Return the (x, y) coordinate for the center point of the cell that contains the specified text.  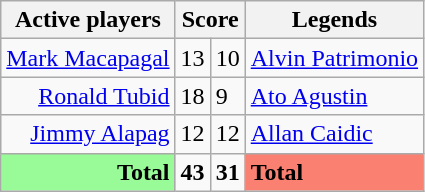
Alvin Patrimonio (334, 58)
Score (210, 20)
Jimmy Alapag (88, 134)
Legends (334, 20)
Active players (88, 20)
Ronald Tubid (88, 96)
Mark Macapagal (88, 58)
13 (192, 58)
Allan Caidic (334, 134)
43 (192, 172)
18 (192, 96)
31 (228, 172)
Ato Agustin (334, 96)
9 (228, 96)
10 (228, 58)
